Locate the cell with the specified text and output its (x, y) center coordinate. 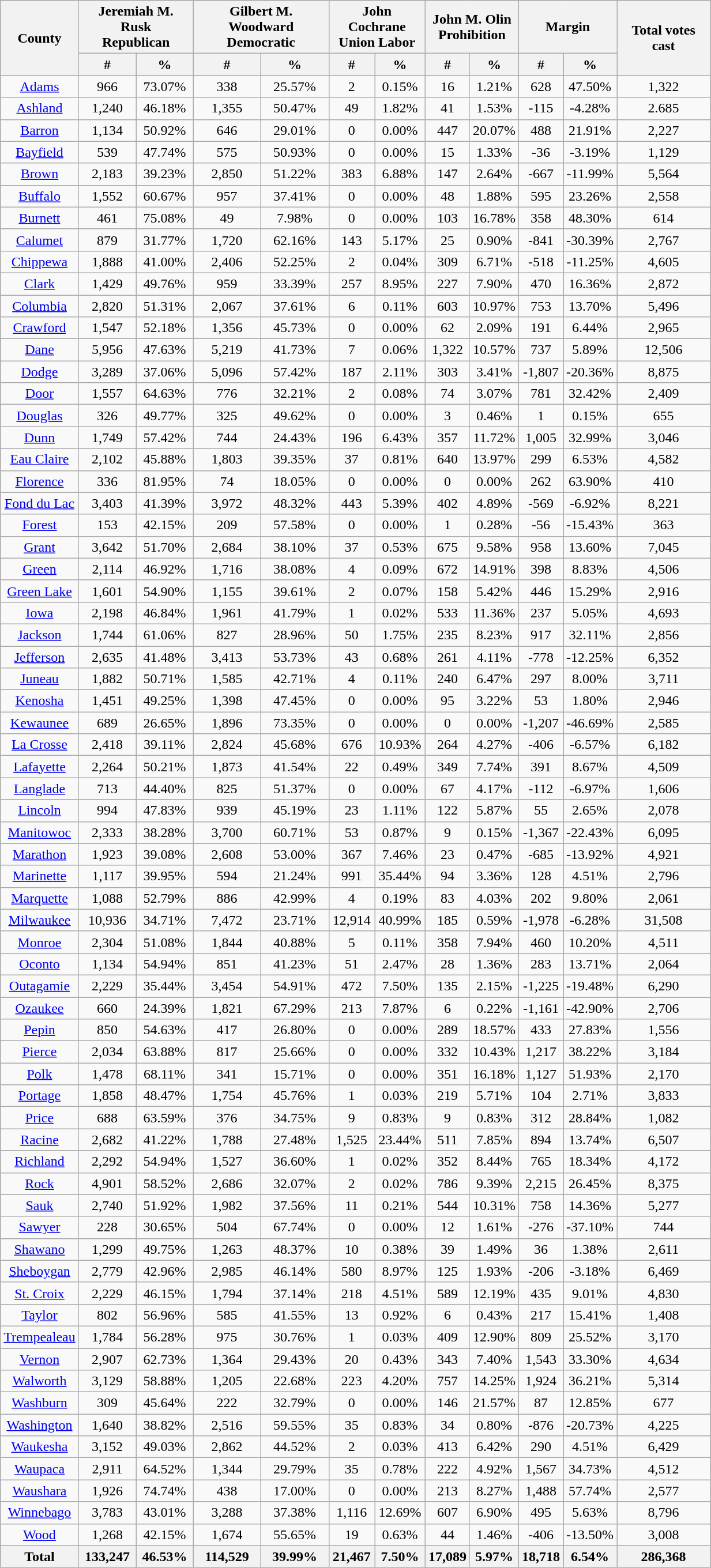
13.70% (590, 306)
614 (664, 218)
1.46% (494, 1535)
12,506 (664, 350)
660 (107, 1008)
Shawano (39, 1249)
8.27% (494, 1491)
6,352 (664, 657)
Marinette (39, 876)
19 (352, 1535)
1,640 (107, 1425)
290 (541, 1447)
-206 (541, 1271)
Juneau (39, 679)
2,292 (107, 1162)
851 (227, 964)
51.70% (165, 547)
2,516 (227, 1425)
628 (541, 86)
4.20% (400, 1381)
2.685 (664, 108)
2,585 (664, 723)
68.11% (165, 1074)
39.11% (165, 745)
20 (352, 1359)
Pepin (39, 1030)
1,716 (227, 569)
2,872 (664, 284)
25.52% (590, 1337)
6.71% (494, 262)
894 (541, 1140)
Price (39, 1118)
3,129 (107, 1381)
-3.18% (590, 1271)
1,744 (107, 635)
61.06% (165, 635)
31,508 (664, 920)
-42.90% (590, 1008)
4.27% (494, 745)
Milwaukee (39, 920)
Taylor (39, 1315)
-15.43% (590, 525)
1,299 (107, 1249)
594 (227, 876)
50 (352, 635)
1,556 (664, 1030)
2,409 (664, 394)
14.25% (494, 1381)
13.71% (590, 964)
42.71% (295, 679)
1,896 (227, 723)
23.26% (590, 196)
349 (447, 767)
753 (541, 306)
10.43% (494, 1052)
Door (39, 394)
-778 (541, 657)
133,247 (107, 1556)
2,034 (107, 1052)
Pierce (39, 1052)
443 (352, 503)
34.71% (165, 920)
32.42% (590, 394)
135 (447, 986)
504 (227, 1227)
2,215 (541, 1183)
1,784 (107, 1337)
0.08% (400, 394)
0.38% (400, 1249)
12.69% (400, 1513)
50.21% (165, 767)
29.43% (295, 1359)
0.22% (494, 1008)
49.76% (165, 284)
2,170 (664, 1074)
343 (447, 1359)
6,095 (664, 832)
1,451 (107, 701)
45.64% (165, 1403)
25.66% (295, 1052)
1.33% (494, 152)
2.47% (400, 964)
Chippewa (39, 262)
1,961 (227, 613)
2,706 (664, 1008)
0.19% (400, 898)
52.18% (165, 328)
3,288 (227, 1513)
5.89% (590, 350)
58.88% (165, 1381)
8.44% (494, 1162)
28 (447, 964)
54.90% (165, 591)
312 (541, 1118)
0.87% (400, 832)
38.10% (295, 547)
39.08% (165, 854)
737 (541, 350)
5.63% (590, 1513)
49.75% (165, 1249)
5.87% (494, 811)
9.80% (590, 898)
6.54% (590, 1556)
1,217 (541, 1052)
410 (664, 481)
3 (447, 416)
-1,207 (541, 723)
1,749 (107, 438)
1,344 (227, 1469)
289 (447, 1030)
0.21% (400, 1205)
1,356 (227, 328)
94 (447, 876)
-36 (541, 152)
676 (352, 745)
-3.19% (590, 152)
47.83% (165, 811)
38.28% (165, 832)
1,364 (227, 1359)
40.88% (295, 942)
0.47% (494, 854)
4,605 (664, 262)
-20.36% (590, 372)
3.22% (494, 701)
43.01% (165, 1513)
765 (541, 1162)
2,067 (227, 306)
0.92% (400, 1315)
0.59% (494, 920)
39.61% (295, 591)
1,882 (107, 679)
39.23% (165, 174)
51.92% (165, 1205)
18.05% (295, 481)
-876 (541, 1425)
37.56% (295, 1205)
53.00% (295, 854)
57.58% (295, 525)
3,413 (227, 657)
15.29% (590, 591)
966 (107, 86)
104 (541, 1096)
2,227 (664, 130)
44 (447, 1535)
325 (227, 416)
-1,367 (541, 832)
2,946 (664, 701)
4.89% (494, 503)
1,567 (541, 1469)
St. Croix (39, 1293)
1,674 (227, 1535)
1.75% (400, 635)
-1,161 (541, 1008)
51.93% (590, 1074)
Rock (39, 1183)
438 (227, 1491)
1,982 (227, 1205)
2.65% (590, 811)
8.23% (494, 635)
55.65% (295, 1535)
-6.97% (590, 789)
539 (107, 152)
4,506 (664, 569)
6,469 (664, 1271)
44.40% (165, 789)
689 (107, 723)
50.92% (165, 130)
352 (447, 1162)
2,635 (107, 657)
1,082 (664, 1118)
23.44% (400, 1140)
10,936 (107, 920)
59.55% (295, 1425)
2,916 (664, 591)
45.88% (165, 459)
-1,225 (541, 986)
1,240 (107, 108)
5.71% (494, 1096)
2,183 (107, 174)
2,333 (107, 832)
6,507 (664, 1140)
1,155 (227, 591)
Crawford (39, 328)
959 (227, 284)
2,304 (107, 942)
Dunn (39, 438)
3,833 (664, 1096)
580 (352, 1271)
-46.69% (590, 723)
433 (541, 1030)
7.90% (494, 284)
26.80% (295, 1030)
7,045 (664, 547)
1,858 (107, 1096)
446 (541, 591)
Sauk (39, 1205)
3,184 (664, 1052)
3,783 (107, 1513)
2,820 (107, 306)
51.08% (165, 942)
4,693 (664, 613)
2.64% (494, 174)
402 (447, 503)
16 (447, 86)
-19.48% (590, 986)
Marathon (39, 854)
1,557 (107, 394)
24.43% (295, 438)
Langlade (39, 789)
2,907 (107, 1359)
672 (447, 569)
1,005 (541, 438)
51 (352, 964)
6.42% (494, 1447)
219 (447, 1096)
227 (447, 284)
32.07% (295, 1183)
Outagamie (39, 986)
758 (541, 1205)
257 (352, 284)
713 (107, 789)
1.93% (494, 1271)
575 (227, 152)
286,368 (664, 1556)
-20.73% (590, 1425)
357 (447, 438)
47.74% (165, 152)
1,926 (107, 1491)
Forest (39, 525)
1.80% (590, 701)
Jackson (39, 635)
6.90% (494, 1513)
Kenosha (39, 701)
1,794 (227, 1293)
53.73% (295, 657)
County (39, 38)
2,796 (664, 876)
50.93% (295, 152)
460 (541, 942)
3,046 (664, 438)
939 (227, 811)
41.54% (295, 767)
4,582 (664, 459)
37.61% (295, 306)
0.04% (400, 262)
125 (447, 1271)
7.98% (295, 218)
802 (107, 1315)
495 (541, 1513)
16.18% (494, 1074)
16.78% (494, 218)
3,403 (107, 503)
41 (447, 108)
1,543 (541, 1359)
1,754 (227, 1096)
10.97% (494, 306)
488 (541, 130)
957 (227, 196)
7.85% (494, 1140)
Bayfield (39, 152)
Sawyer (39, 1227)
Green (39, 569)
John CochraneUnion Labor (377, 27)
158 (447, 591)
Waukesha (39, 1447)
817 (227, 1052)
0.63% (400, 1535)
63.90% (590, 481)
237 (541, 613)
2,985 (227, 1271)
958 (541, 547)
12.85% (590, 1403)
122 (447, 811)
13.97% (494, 459)
2,824 (227, 745)
585 (227, 1315)
3.07% (494, 394)
2,965 (664, 328)
Grant (39, 547)
13.74% (590, 1140)
Portage (39, 1096)
146 (447, 1403)
7.40% (494, 1359)
0.90% (494, 240)
1,873 (227, 767)
470 (541, 284)
1,606 (664, 789)
5 (352, 942)
3,454 (227, 986)
52.79% (165, 898)
0.09% (400, 569)
-518 (541, 262)
51.37% (295, 789)
17,089 (447, 1556)
-12.25% (590, 657)
Dodge (39, 372)
4.11% (494, 657)
24.39% (165, 1008)
5,496 (664, 306)
25.57% (295, 86)
60.67% (165, 196)
13 (352, 1315)
38.22% (590, 1052)
8,875 (664, 372)
607 (447, 1513)
1,478 (107, 1074)
786 (447, 1183)
187 (352, 372)
Total (39, 1556)
603 (447, 306)
John M. OlinProhibition (472, 27)
1,488 (541, 1491)
303 (447, 372)
4,512 (664, 1469)
47.50% (590, 86)
6.88% (400, 174)
58.52% (165, 1183)
Racine (39, 1140)
Oconto (39, 964)
14.36% (590, 1205)
3,642 (107, 547)
25 (447, 240)
1,844 (227, 942)
1,720 (227, 240)
5.17% (400, 240)
47.63% (165, 350)
18,718 (541, 1556)
12 (447, 1227)
1.53% (494, 108)
7.94% (494, 942)
1.88% (494, 196)
283 (541, 964)
2,684 (227, 547)
595 (541, 196)
-6.28% (590, 920)
22.68% (295, 1381)
21.91% (590, 130)
18.34% (590, 1162)
975 (227, 1337)
12,914 (352, 920)
27.83% (590, 1030)
1,923 (107, 854)
2,102 (107, 459)
2,862 (227, 1447)
0.80% (494, 1425)
29.01% (295, 130)
Walworth (39, 1381)
1.11% (400, 811)
677 (664, 1403)
0.78% (400, 1469)
43 (352, 657)
30.76% (295, 1337)
36 (541, 1249)
1,268 (107, 1535)
196 (352, 438)
28.96% (295, 635)
Fond du Lac (39, 503)
3.36% (494, 876)
32.99% (590, 438)
850 (107, 1030)
83 (447, 898)
3,170 (664, 1337)
26.65% (165, 723)
2,064 (664, 964)
87 (541, 1403)
776 (227, 394)
Wood (39, 1535)
185 (447, 920)
67.29% (295, 1008)
-11.25% (590, 262)
8.97% (400, 1271)
1,547 (107, 328)
757 (447, 1381)
46.15% (165, 1293)
2,608 (227, 854)
51.22% (295, 174)
38.82% (165, 1425)
-1,807 (541, 372)
39 (447, 1249)
2,911 (107, 1469)
511 (447, 1140)
2,061 (664, 898)
-56 (541, 525)
29.79% (295, 1469)
0.06% (400, 350)
41.39% (165, 503)
73.07% (165, 86)
9.01% (590, 1293)
64.52% (165, 1469)
41.73% (295, 350)
Margin (567, 27)
6,182 (664, 745)
1,408 (664, 1315)
2,686 (227, 1183)
37.06% (165, 372)
1.38% (590, 1249)
Barron (39, 130)
1,205 (227, 1381)
1,788 (227, 1140)
2.11% (400, 372)
32.21% (295, 394)
20.07% (494, 130)
17.00% (295, 1491)
2,856 (664, 635)
1,525 (352, 1140)
326 (107, 416)
2,264 (107, 767)
-6.92% (590, 503)
917 (541, 635)
2,779 (107, 1271)
1,088 (107, 898)
655 (664, 416)
383 (352, 174)
209 (227, 525)
57.74% (590, 1491)
413 (447, 1447)
341 (227, 1074)
56.28% (165, 1337)
2,558 (664, 196)
367 (352, 854)
Sheboygan (39, 1271)
5,096 (227, 372)
45.73% (295, 328)
376 (227, 1118)
41.22% (165, 1140)
6,290 (664, 986)
10.31% (494, 1205)
Brown (39, 174)
Vernon (39, 1359)
8.83% (590, 569)
262 (541, 481)
12.19% (494, 1293)
4,634 (664, 1359)
7.46% (400, 854)
6.47% (494, 679)
218 (352, 1293)
23.71% (295, 920)
7.74% (494, 767)
56.96% (165, 1315)
27.48% (295, 1140)
1.82% (400, 108)
6.53% (590, 459)
-569 (541, 503)
37.14% (295, 1293)
2,850 (227, 174)
62.16% (295, 240)
32.79% (295, 1403)
Waupaca (39, 1469)
-6.57% (590, 745)
48.37% (295, 1249)
0.28% (494, 525)
5,314 (664, 1381)
Trempealeau (39, 1337)
15.71% (295, 1074)
Calumet (39, 240)
14.91% (494, 569)
1.49% (494, 1249)
Jeremiah M. RuskRepublican (136, 27)
Burnett (39, 218)
640 (447, 459)
La Crosse (39, 745)
5.05% (590, 613)
228 (107, 1227)
46.92% (165, 569)
-13.92% (590, 854)
39.95% (165, 876)
40.99% (400, 920)
-11.99% (590, 174)
4.92% (494, 1469)
Waushara (39, 1491)
5,219 (227, 350)
Clark (39, 284)
-30.39% (590, 240)
2,078 (664, 811)
13.60% (590, 547)
49.03% (165, 1447)
825 (227, 789)
1,803 (227, 459)
Green Lake (39, 591)
36.21% (590, 1381)
0.81% (400, 459)
-667 (541, 174)
128 (541, 876)
3,711 (664, 679)
41.23% (295, 964)
34 (447, 1425)
-1,978 (541, 920)
114,529 (227, 1556)
62 (447, 328)
240 (447, 679)
34.75% (295, 1118)
675 (447, 547)
143 (352, 240)
5,277 (664, 1205)
Monroe (39, 942)
5.97% (494, 1556)
-22.43% (590, 832)
Jefferson (39, 657)
0.49% (400, 767)
Eau Claire (39, 459)
Winnebago (39, 1513)
Total votes cast (664, 38)
2.15% (494, 986)
827 (227, 635)
74.74% (165, 1491)
11 (352, 1205)
Polk (39, 1074)
8.00% (590, 679)
67 (447, 789)
46.14% (295, 1271)
30.65% (165, 1227)
21.24% (295, 876)
533 (447, 613)
-841 (541, 240)
37.38% (295, 1513)
472 (352, 986)
235 (447, 635)
153 (107, 525)
1.36% (494, 964)
5.39% (400, 503)
42.99% (295, 898)
3,008 (664, 1535)
336 (107, 481)
Columbia (39, 306)
81.95% (165, 481)
7,472 (227, 920)
15 (447, 152)
49.25% (165, 701)
45.76% (295, 1096)
3,972 (227, 503)
447 (447, 130)
54.91% (295, 986)
2,740 (107, 1205)
-112 (541, 789)
5.42% (494, 591)
41.79% (295, 613)
7 (352, 350)
32.11% (590, 635)
49.77% (165, 416)
Ozaukee (39, 1008)
Lafayette (39, 767)
44.52% (295, 1447)
589 (447, 1293)
12.90% (494, 1337)
39.35% (295, 459)
49.62% (295, 416)
2,406 (227, 262)
223 (352, 1381)
2,198 (107, 613)
Washington (39, 1425)
18.57% (494, 1030)
4,225 (664, 1425)
-115 (541, 108)
1.61% (494, 1227)
33.39% (295, 284)
Buffalo (39, 196)
3,152 (107, 1447)
-685 (541, 854)
1,127 (541, 1074)
409 (447, 1337)
781 (541, 394)
8.67% (590, 767)
809 (541, 1337)
-276 (541, 1227)
1,888 (107, 262)
8,375 (664, 1183)
435 (541, 1293)
544 (447, 1205)
2,611 (664, 1249)
0.46% (494, 416)
2.71% (590, 1096)
41.00% (165, 262)
2,682 (107, 1140)
Lincoln (39, 811)
48.32% (295, 503)
62.73% (165, 1359)
21,467 (352, 1556)
4.03% (494, 898)
261 (447, 657)
64.63% (165, 394)
39.99% (295, 1556)
75.08% (165, 218)
63.88% (165, 1052)
646 (227, 130)
1,116 (352, 1513)
103 (447, 218)
417 (227, 1030)
6,429 (664, 1447)
9.58% (494, 547)
22 (352, 767)
351 (447, 1074)
338 (227, 86)
95 (447, 701)
46.18% (165, 108)
3.41% (494, 372)
Marquette (39, 898)
1,263 (227, 1249)
45.68% (295, 745)
391 (541, 767)
42.96% (165, 1271)
10.57% (494, 350)
1,552 (107, 196)
363 (664, 525)
2,577 (664, 1491)
991 (352, 876)
Richland (39, 1162)
8,221 (664, 503)
47.45% (295, 701)
67.74% (295, 1227)
1,355 (227, 108)
0.07% (400, 591)
48 (447, 196)
1,129 (664, 152)
37.41% (295, 196)
10.93% (400, 745)
0.68% (400, 657)
Ashland (39, 108)
1,398 (227, 701)
Dane (39, 350)
2,418 (107, 745)
36.60% (295, 1162)
26.45% (590, 1183)
11.36% (494, 613)
2,114 (107, 569)
4,921 (664, 854)
191 (541, 328)
1,117 (107, 876)
55 (541, 811)
46.53% (165, 1556)
202 (541, 898)
2,767 (664, 240)
51.31% (165, 306)
5,956 (107, 350)
50.71% (165, 679)
33.30% (590, 1359)
9.39% (494, 1183)
7.87% (400, 1008)
994 (107, 811)
Adams (39, 86)
1,601 (107, 591)
8.95% (400, 284)
48.30% (590, 218)
16.36% (590, 284)
45.19% (295, 811)
332 (447, 1052)
4,830 (664, 1293)
217 (541, 1315)
41.55% (295, 1315)
297 (541, 679)
886 (227, 898)
4,511 (664, 942)
1,924 (541, 1381)
879 (107, 240)
5,564 (664, 174)
50.47% (295, 108)
41.48% (165, 657)
6.44% (590, 328)
461 (107, 218)
4,509 (664, 767)
Gilbert M. WoodwardDemocratic (261, 27)
1.21% (494, 86)
2.09% (494, 328)
3,700 (227, 832)
11.72% (494, 438)
1,821 (227, 1008)
-37.10% (590, 1227)
54.63% (165, 1030)
4,172 (664, 1162)
Iowa (39, 613)
63.59% (165, 1118)
10 (352, 1249)
0.53% (400, 547)
688 (107, 1118)
398 (541, 569)
15.41% (590, 1315)
Kewaunee (39, 723)
46.84% (165, 613)
28.84% (590, 1118)
73.35% (295, 723)
299 (541, 459)
31.77% (165, 240)
Washburn (39, 1403)
1,429 (107, 284)
3,289 (107, 372)
264 (447, 745)
21.57% (494, 1403)
6.43% (400, 438)
38.08% (295, 569)
Manitowoc (39, 832)
147 (447, 174)
34.73% (590, 1469)
-4.28% (590, 108)
-13.50% (590, 1535)
48.47% (165, 1096)
1,527 (227, 1162)
52.25% (295, 262)
4.17% (494, 789)
60.71% (295, 832)
10.20% (590, 942)
Douglas (39, 416)
8,796 (664, 1513)
4,901 (107, 1183)
Florence (39, 481)
1,585 (227, 679)
